Scan for the cell matching the given text and deliver its [X, Y] coordinate at center. 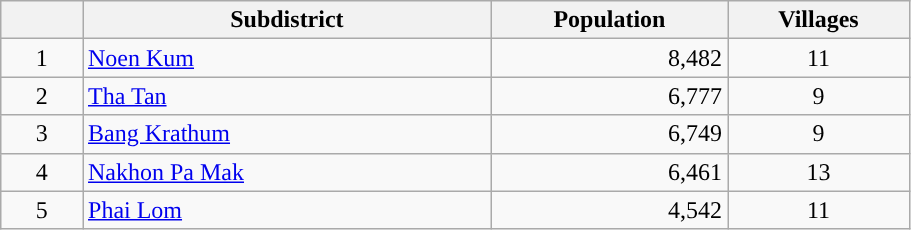
Villages [819, 20]
3 [42, 134]
1 [42, 58]
6,777 [609, 96]
13 [819, 172]
Bang Krathum [286, 134]
Phai Lom [286, 210]
Population [609, 20]
5 [42, 210]
2 [42, 96]
4 [42, 172]
Tha Tan [286, 96]
Noen Kum [286, 58]
6,461 [609, 172]
8,482 [609, 58]
6,749 [609, 134]
Subdistrict [286, 20]
Nakhon Pa Mak [286, 172]
4,542 [609, 210]
